Find where the given text appears and provide that cell's center as [X, Y] coordinate. 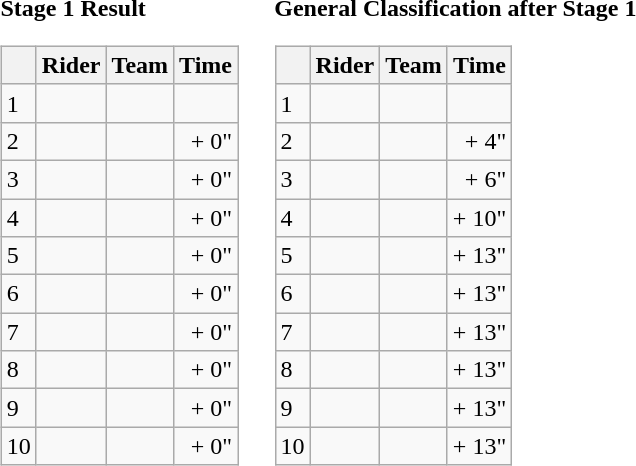
+ 10" [479, 217]
+ 4" [479, 141]
+ 6" [479, 179]
